Extract the [x, y] coordinate from the center of the cell holding the provided text.  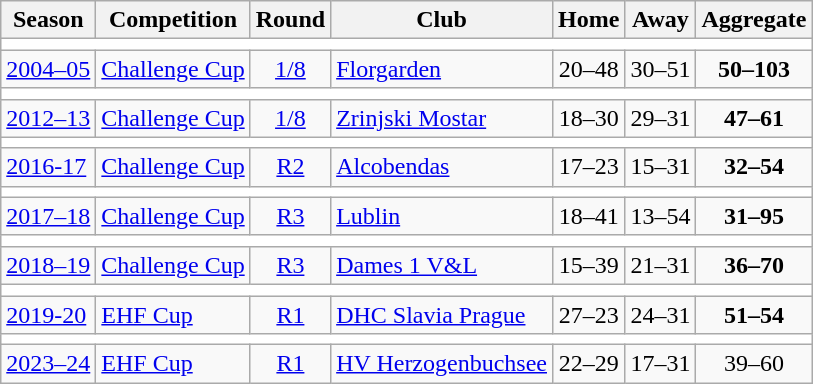
29–31 [660, 118]
Alcobendas [442, 167]
30–51 [660, 69]
2019-20 [48, 315]
Florgarden [442, 69]
13–54 [660, 216]
2016-17 [48, 167]
Zrinjski Mostar [442, 118]
39–60 [754, 364]
R2 [290, 167]
2017–18 [48, 216]
27–23 [589, 315]
17–31 [660, 364]
15–39 [589, 265]
Away [660, 20]
50–103 [754, 69]
Dames 1 V&L [442, 265]
2018–19 [48, 265]
15–31 [660, 167]
Aggregate [754, 20]
36–70 [754, 265]
21–31 [660, 265]
17–23 [589, 167]
18–30 [589, 118]
Home [589, 20]
20–48 [589, 69]
24–31 [660, 315]
2023–24 [48, 364]
Round [290, 20]
18–41 [589, 216]
Lublin [442, 216]
Club [442, 20]
HV Herzogenbuchsee [442, 364]
22–29 [589, 364]
2004–05 [48, 69]
DHC Slavia Prague [442, 315]
Season [48, 20]
32–54 [754, 167]
31–95 [754, 216]
47–61 [754, 118]
2012–13 [48, 118]
Competition [173, 20]
51–54 [754, 315]
